Identify which cell holds the provided text, then report its [X, Y] central coordinate. 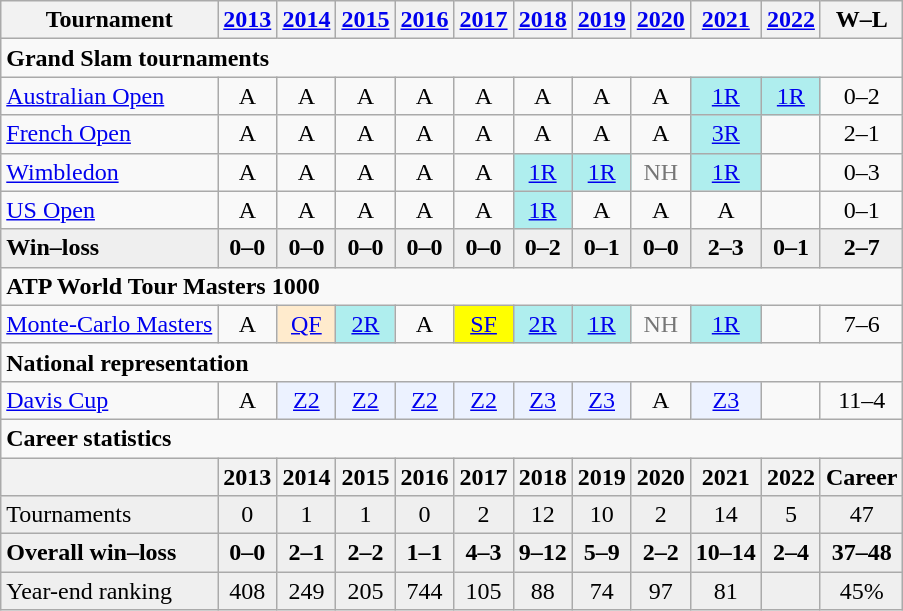
1–1 [424, 553]
Career [862, 477]
744 [424, 591]
SF [484, 324]
Tournament [110, 20]
88 [542, 591]
11–4 [862, 400]
205 [366, 591]
Overall win–loss [110, 553]
2–7 [862, 248]
4–3 [484, 553]
Australian Open [110, 96]
37–48 [862, 553]
2–3 [726, 248]
9–12 [542, 553]
12 [542, 515]
W–L [862, 20]
249 [306, 591]
408 [248, 591]
10 [602, 515]
74 [602, 591]
Wimbledon [110, 172]
105 [484, 591]
Grand Slam tournaments [452, 58]
45% [862, 591]
2–4 [790, 553]
US Open [110, 210]
10–14 [726, 553]
Year-end ranking [110, 591]
Win–loss [110, 248]
5–9 [602, 553]
Career statistics [452, 438]
81 [726, 591]
Tournaments [110, 515]
97 [660, 591]
Davis Cup [110, 400]
7–6 [862, 324]
National representation [452, 362]
47 [862, 515]
QF [306, 324]
French Open [110, 134]
ATP World Tour Masters 1000 [452, 286]
5 [790, 515]
0–3 [862, 172]
14 [726, 515]
3R [726, 134]
Monte-Carlo Masters [110, 324]
